Capture the cell that displays the provided text and extract its [X, Y] central coordinate. 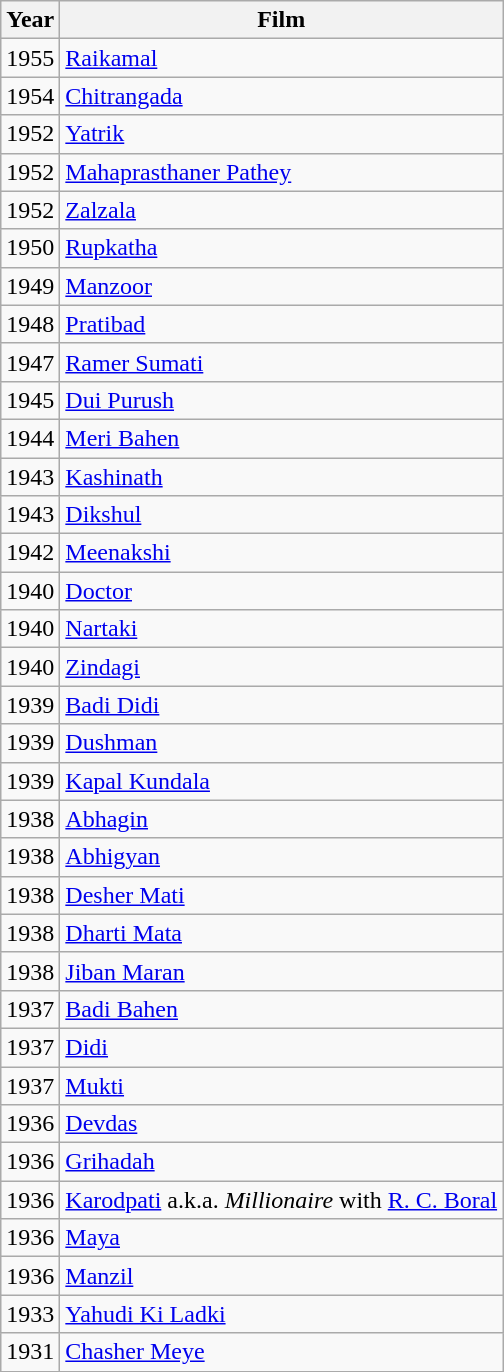
Manzoor [282, 286]
Chitrangada [282, 96]
Kashinath [282, 477]
Abhigyan [282, 857]
Chasher Meye [282, 1352]
Grihadah [282, 1162]
Mahaprasthaner Pathey [282, 172]
Badi Didi [282, 705]
Manzil [282, 1276]
Pratibad [282, 324]
1947 [30, 362]
Didi [282, 1047]
Karodpati a.k.a. Millionaire with R. C. Boral [282, 1200]
Dui Purush [282, 400]
Doctor [282, 591]
Desher Mati [282, 895]
Mukti [282, 1085]
1950 [30, 248]
1948 [30, 324]
1933 [30, 1314]
Yahudi Ki Ladki [282, 1314]
Dikshul [282, 515]
Ramer Sumati [282, 362]
Dushman [282, 743]
Meenakshi [282, 553]
Rupkatha [282, 248]
1942 [30, 553]
Zalzala [282, 210]
Abhagin [282, 819]
Year [30, 20]
1931 [30, 1352]
Nartaki [282, 629]
1944 [30, 438]
1945 [30, 400]
Yatrik [282, 134]
1954 [30, 96]
Jiban Maran [282, 971]
Meri Bahen [282, 438]
Badi Bahen [282, 1009]
Maya [282, 1238]
Kapal Kundala [282, 781]
Film [282, 20]
Raikamal [282, 58]
1949 [30, 286]
Zindagi [282, 667]
Dharti Mata [282, 933]
1955 [30, 58]
Devdas [282, 1124]
